Search for the cell housing the specified text and yield its [x, y] center coordinate. 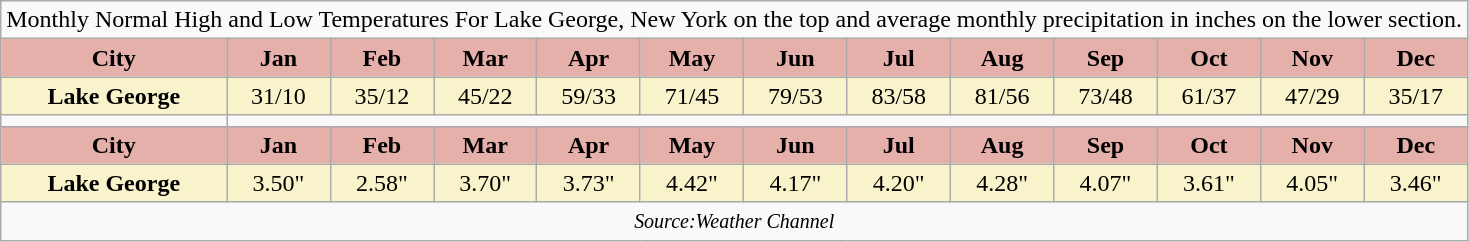
59/33 [588, 96]
35/12 [382, 96]
Monthly Normal High and Low Temperatures For Lake George, New York on the top and average monthly precipitation in inches on the lower section. [734, 20]
4.17" [796, 183]
3.50" [278, 183]
3.46" [1416, 183]
31/10 [278, 96]
4.07" [1106, 183]
Source:Weather Channel [734, 221]
4.20" [898, 183]
83/58 [898, 96]
79/53 [796, 96]
4.28" [1002, 183]
3.61" [1208, 183]
35/17 [1416, 96]
2.58" [382, 183]
73/48 [1106, 96]
81/56 [1002, 96]
4.42" [692, 183]
47/29 [1312, 96]
71/45 [692, 96]
61/37 [1208, 96]
45/22 [486, 96]
3.70" [486, 183]
3.73" [588, 183]
4.05" [1312, 183]
